Locate the cell with the specified text and output its (x, y) center coordinate. 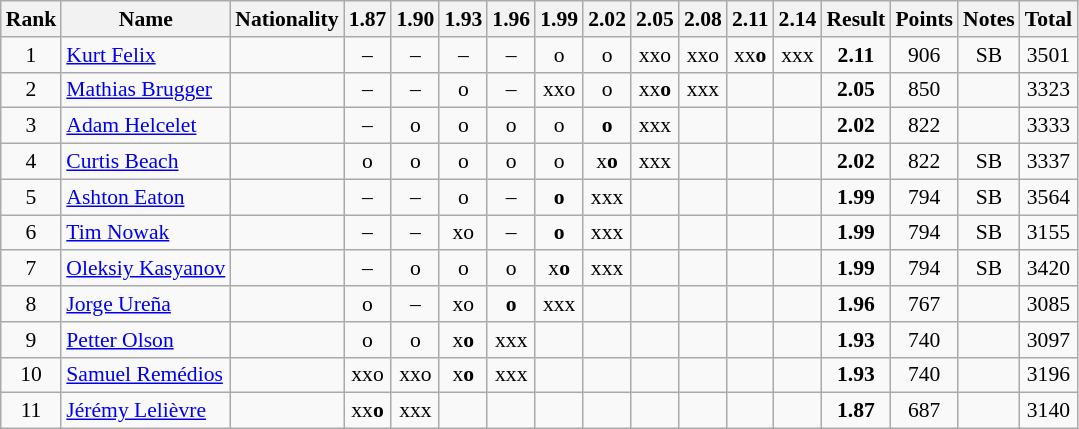
3097 (1048, 340)
Tim Nowak (146, 233)
7 (32, 269)
3420 (1048, 269)
3140 (1048, 411)
2.08 (703, 19)
Jorge Ureña (146, 304)
687 (924, 411)
Result (856, 19)
Jérémy Lelièvre (146, 411)
6 (32, 233)
767 (924, 304)
10 (32, 375)
Mathias Brugger (146, 90)
3337 (1048, 162)
3196 (1048, 375)
Kurt Felix (146, 55)
3501 (1048, 55)
Rank (32, 19)
Oleksiy Kasyanov (146, 269)
850 (924, 90)
3155 (1048, 233)
Name (146, 19)
1.90 (415, 19)
3333 (1048, 126)
3323 (1048, 90)
Notes (989, 19)
2.14 (798, 19)
2 (32, 90)
Petter Olson (146, 340)
1 (32, 55)
Nationality (286, 19)
Points (924, 19)
Ashton Eaton (146, 197)
Curtis Beach (146, 162)
3 (32, 126)
3564 (1048, 197)
8 (32, 304)
9 (32, 340)
Samuel Remédios (146, 375)
3085 (1048, 304)
4 (32, 162)
5 (32, 197)
Total (1048, 19)
Adam Helcelet (146, 126)
11 (32, 411)
906 (924, 55)
